Detect which cell encompasses the target text, then output its (x, y) center coordinate. 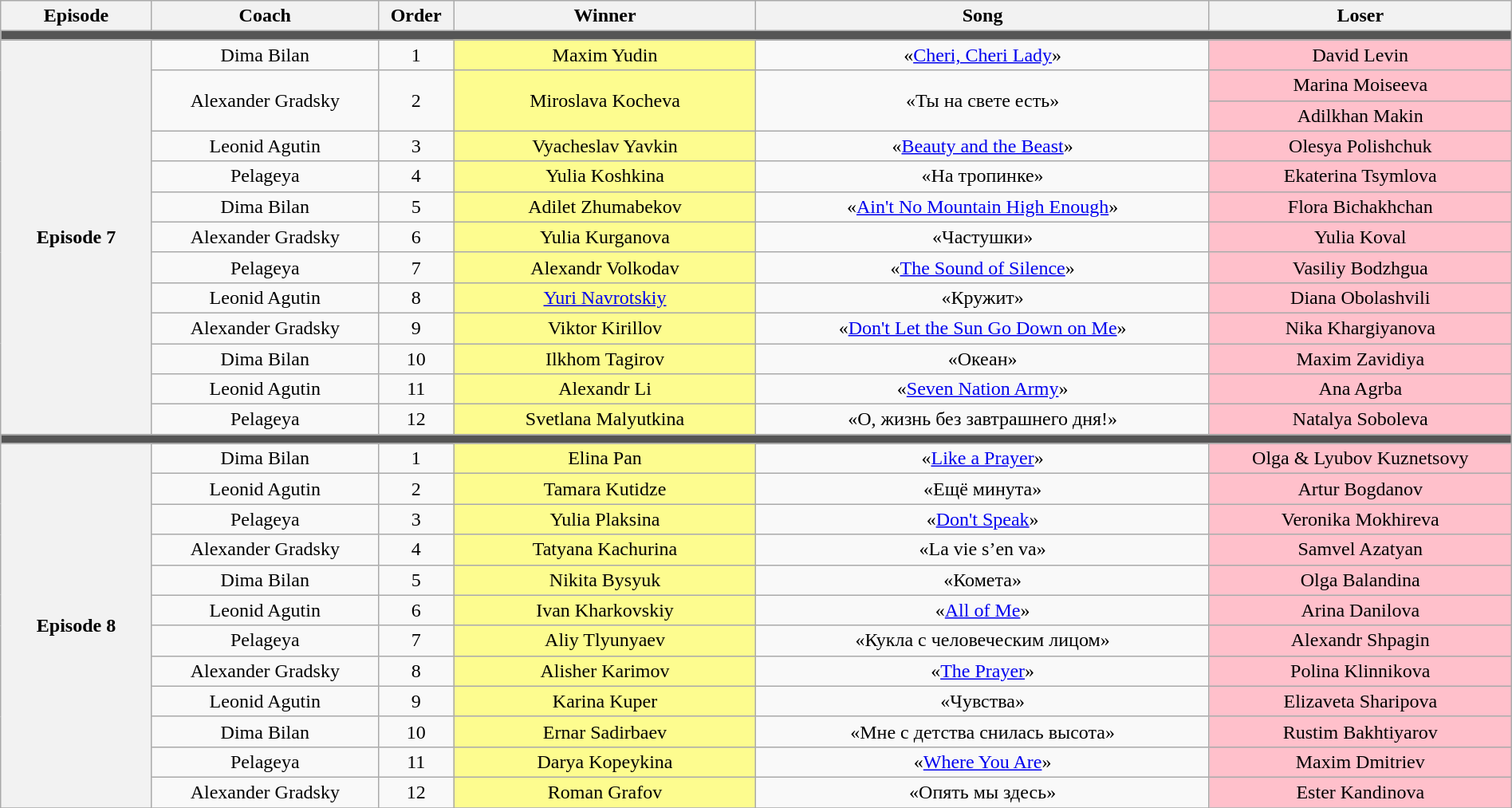
«Комета» (982, 580)
«Cheri, Cheri Lady» (982, 55)
Episode (77, 16)
Tatyana Kachurina (604, 550)
Svetlana Malyutkina (604, 420)
«Мне с детства снилась высота» (982, 731)
«Beauty and the Beast» (982, 146)
Ernar Sadirbaev (604, 731)
Yulia Koval (1360, 237)
Natalya Soboleva (1360, 420)
Maxim Yudin (604, 55)
«The Prayer» (982, 671)
«Океан» (982, 358)
Olesya Polishchuk (1360, 146)
«Don't Let the Sun Go Down on Me» (982, 328)
Yuri Navrotskiy (604, 298)
Tamara Kutidze (604, 489)
Ivan Kharkovskiy (604, 610)
Yulia Kurganova (604, 237)
Flora Bichakhchan (1360, 207)
«Ещё минута» (982, 489)
Maxim Zavidiya (1360, 358)
Elizaveta Sharipova (1360, 701)
Elina Pan (604, 459)
Alexandr Volkodav (604, 267)
Polina Klinnikova (1360, 671)
Episode 8 (77, 625)
«Don't Speak» (982, 519)
Miroslava Kocheva (604, 101)
«На тропинке» (982, 176)
Arina Danilova (1360, 610)
Song (982, 16)
Artur Bogdanov (1360, 489)
Rustim Bakhtiyarov (1360, 731)
Darya Kopeykina (604, 762)
«Частушки» (982, 237)
Nika Khargiyanova (1360, 328)
Roman Grafov (604, 792)
David Levin (1360, 55)
Yulia Koshkina (604, 176)
«Ты на свете есть» (982, 101)
Alisher Karimov (604, 671)
Alexandr Shpagin (1360, 640)
«The Sound of Silence» (982, 267)
«Like a Prayer» (982, 459)
Olga & Lyubov Kuznetsovy (1360, 459)
Yulia Plaksina (604, 519)
Karina Kuper (604, 701)
Adilkhan Makin (1360, 116)
«Опять мы здесь» (982, 792)
Viktor Kirillov (604, 328)
Vyacheslav Yavkin (604, 146)
Ekaterina Tsymlova (1360, 176)
Loser (1360, 16)
«La vie s’en va» (982, 550)
«Where You Are» (982, 762)
Ana Agrba (1360, 389)
Ilkhom Tagirov (604, 358)
Vasiliy Bodzhgua (1360, 267)
«Чувства» (982, 701)
Olga Balandina (1360, 580)
«Seven Nation Army» (982, 389)
Samvel Azatyan (1360, 550)
Ester Kandinova (1360, 792)
Marina Moiseeva (1360, 85)
Winner (604, 16)
«All of Me» (982, 610)
Alexandr Li (604, 389)
Aliy Tlyunyaev (604, 640)
Nikita Bysyuk (604, 580)
Diana Obolashvili (1360, 298)
«Кукла с человеческим лицом» (982, 640)
«Кружит» (982, 298)
Episode 7 (77, 238)
Adilet Zhumabekov (604, 207)
Maxim Dmitriev (1360, 762)
Order (416, 16)
Veronika Mokhireva (1360, 519)
«О, жизнь без завтрашнего дня!» (982, 420)
«Ain't No Mountain High Enough» (982, 207)
Coach (265, 16)
